Return (X, Y) of the center of cell containing provided text 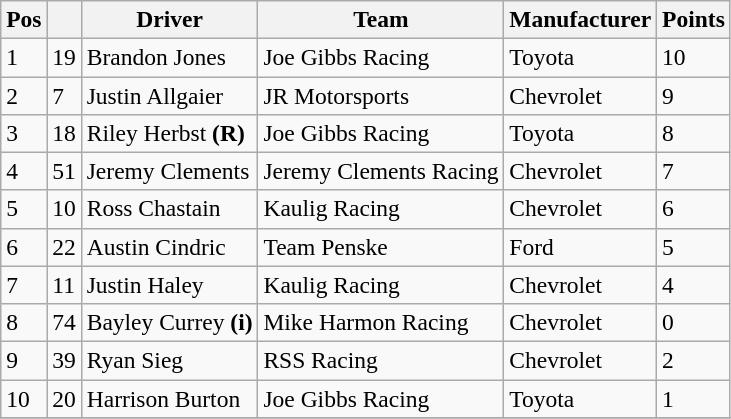
Ford (580, 247)
Bayley Currey (i) (170, 322)
Team (381, 19)
Brandon Jones (170, 57)
39 (64, 360)
Austin Cindric (170, 247)
Riley Herbst (R) (170, 133)
Jeremy Clements (170, 171)
3 (24, 133)
Jeremy Clements Racing (381, 171)
74 (64, 322)
Ryan Sieg (170, 360)
19 (64, 57)
Manufacturer (580, 19)
Pos (24, 19)
Team Penske (381, 247)
18 (64, 133)
RSS Racing (381, 360)
22 (64, 247)
Justin Haley (170, 285)
Points (694, 19)
Mike Harmon Racing (381, 322)
Driver (170, 19)
20 (64, 398)
0 (694, 322)
JR Motorsports (381, 95)
Ross Chastain (170, 209)
Harrison Burton (170, 398)
11 (64, 285)
Justin Allgaier (170, 95)
51 (64, 171)
